Extract the (x, y) coordinate from the center of the cell holding the provided text.  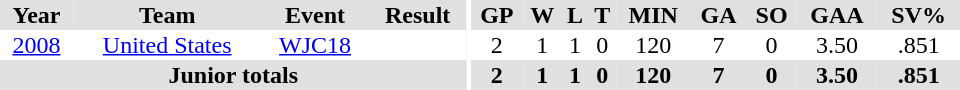
United States (167, 45)
MIN (654, 15)
Result (418, 15)
Year (36, 15)
W (542, 15)
Event (314, 15)
L (574, 15)
SV% (918, 15)
SO (772, 15)
2008 (36, 45)
Team (167, 15)
GP (497, 15)
WJC18 (314, 45)
GA (719, 15)
GAA (838, 15)
T (602, 15)
Junior totals (234, 75)
